Return the (X, Y) coordinate for the center point of the cell that contains the specified text.  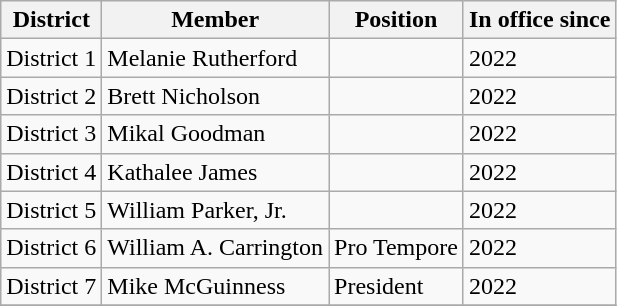
District 4 (52, 172)
President (396, 286)
William Parker, Jr. (216, 210)
Brett Nicholson (216, 96)
District 2 (52, 96)
District 3 (52, 134)
Melanie Rutherford (216, 58)
William A. Carrington (216, 248)
District 1 (52, 58)
Mikal Goodman (216, 134)
Position (396, 20)
Pro Tempore (396, 248)
Kathalee James (216, 172)
District 6 (52, 248)
Member (216, 20)
In office since (539, 20)
District 5 (52, 210)
District (52, 20)
Mike McGuinness (216, 286)
District 7 (52, 286)
